Provide the (x, y) coordinate of the cell's center where the given text is located.  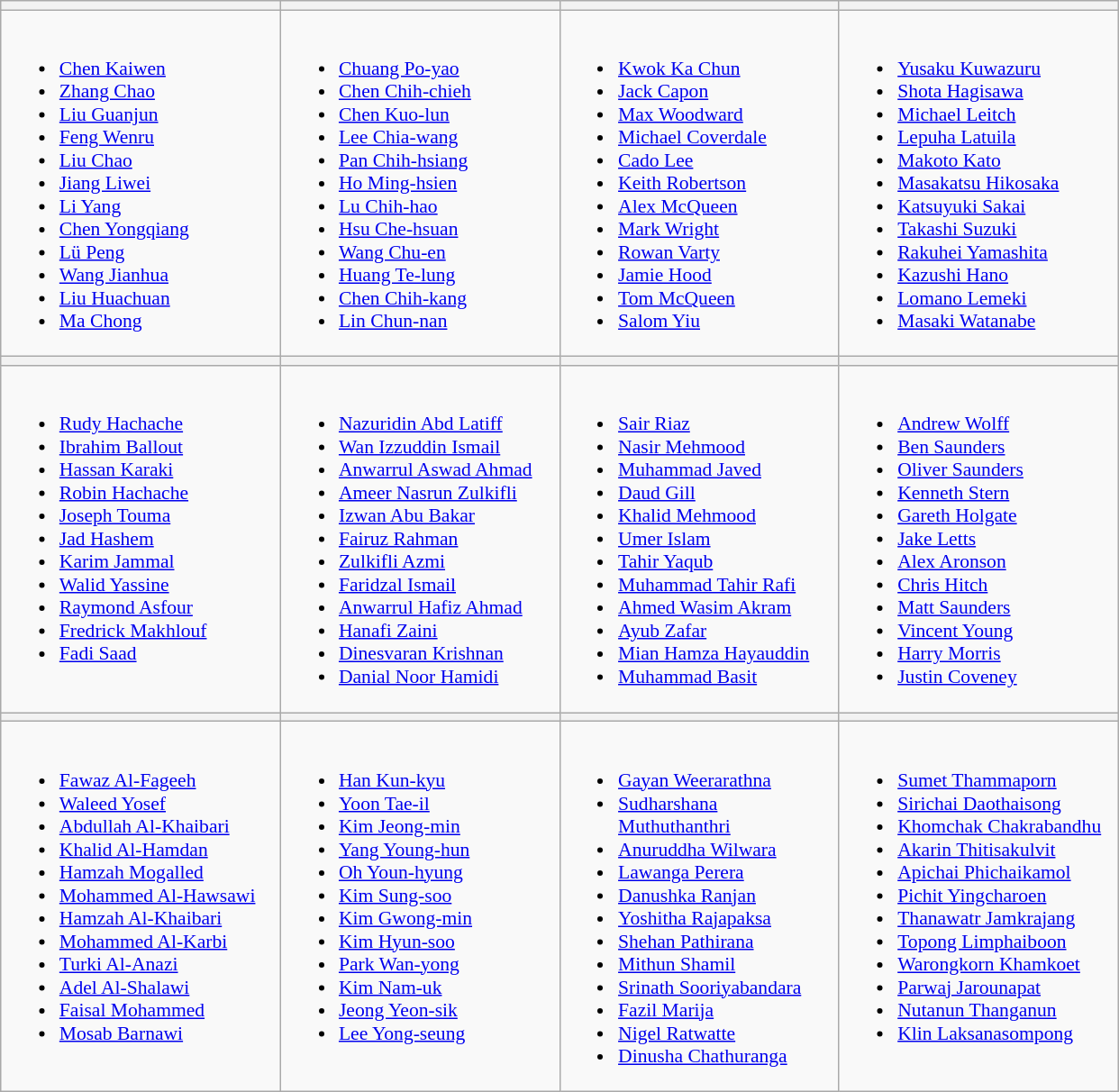
Kwok Ka ChunJack CaponMax WoodwardMichael CoverdaleCado LeeKeith RobertsonAlex McQueenMark WrightRowan VartyJamie HoodTom McQueenSalom Yiu (699, 184)
Chen KaiwenZhang ChaoLiu GuanjunFeng WenruLiu ChaoJiang LiweiLi YangChen YongqiangLü PengWang JianhuaLiu HuachuanMa Chong (141, 184)
Rudy HachacheIbrahim BalloutHassan KarakiRobin HachacheJoseph ToumaJad HashemKarim JammalWalid YassineRaymond AsfourFredrick MakhloufFadi Saad (141, 539)
